Pinpoint the cell where the given text exists, returning its [X, Y] midpoint coordinate. 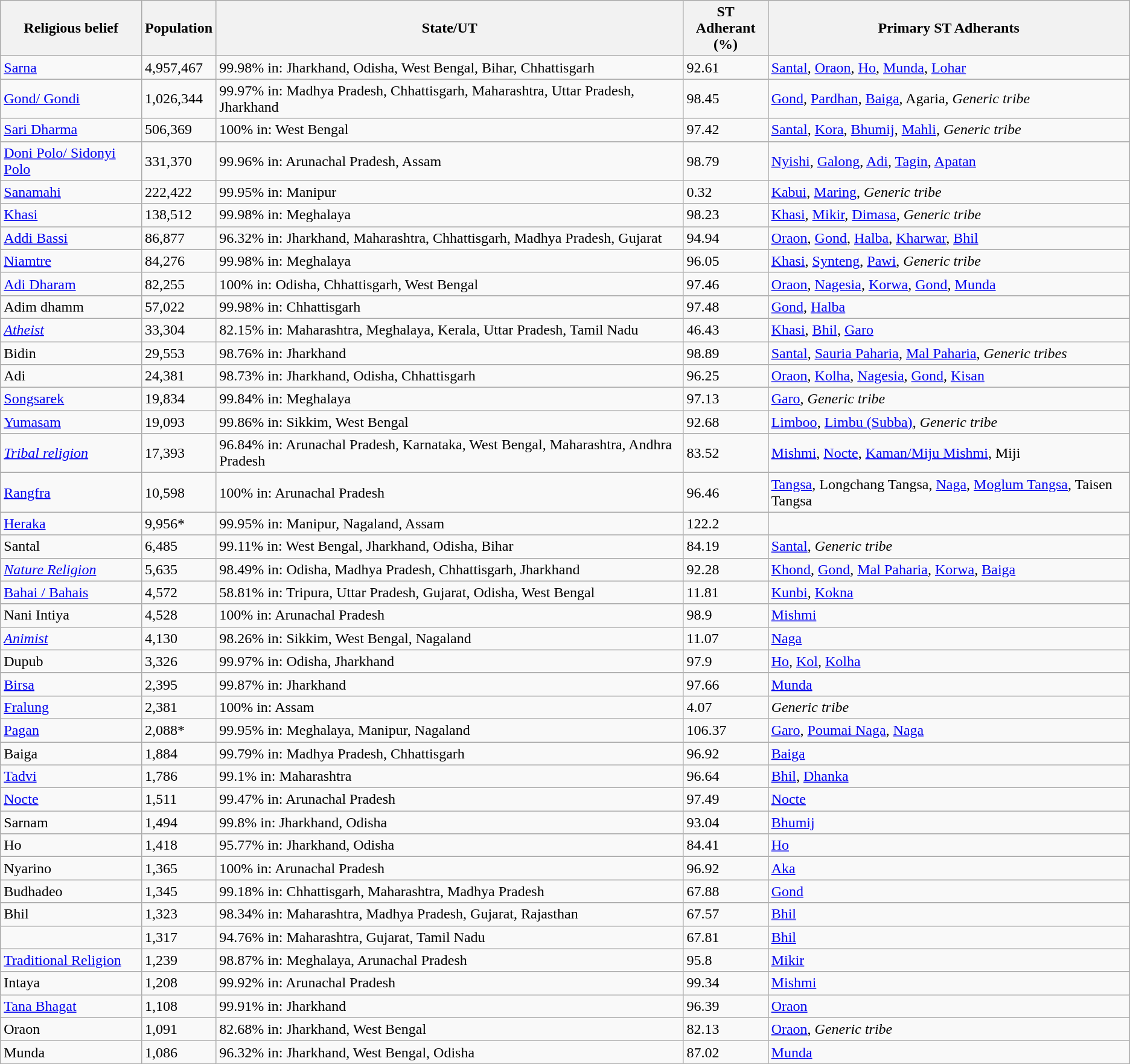
98.45 [726, 99]
Bhumij [949, 822]
1,884 [179, 753]
97.48 [726, 307]
Tribal religion [71, 453]
Garo, Poumai Naga, Naga [949, 730]
96.64 [726, 777]
99.1% in: Maharashtra [450, 777]
1,086 [179, 1052]
State/UT [450, 28]
1,239 [179, 960]
67.81 [726, 937]
Heraka [71, 524]
98.87% in: Meghalaya, Arunachal Pradesh [450, 960]
138,512 [179, 215]
Santal, Oraon, Ho, Munda, Lohar [949, 68]
Tadvi [71, 777]
1,786 [179, 777]
122.2 [726, 524]
99.86% in: Sikkim, West Bengal [450, 422]
98.23 [726, 215]
1,365 [179, 868]
83.52 [726, 453]
95.77% in: Jharkhand, Odisha [450, 845]
Gond [949, 891]
Tangsa, Longchang Tangsa, Naga, Moglum Tangsa, Taisen Tangsa [949, 493]
Khasi, Mikir, Dimasa, Generic tribe [949, 215]
96.39 [726, 1006]
Aka [949, 868]
Yumasam [71, 422]
99.84% in: Meghalaya [450, 399]
99.95% in: Manipur [450, 192]
82.13 [726, 1029]
Oraon, Nagesia, Korwa, Gond, Munda [949, 284]
5,635 [179, 569]
Primary ST Adherants [949, 28]
100% in: Odisha, Chhattisgarh, West Bengal [450, 284]
57,022 [179, 307]
95.8 [726, 960]
99.97% in: Odisha, Jharkhand [450, 661]
1,418 [179, 845]
Dupub [71, 661]
100% in: Assam [450, 707]
2,381 [179, 707]
Oraon, Generic tribe [949, 1029]
4,528 [179, 615]
Adi [71, 376]
67.57 [726, 914]
1,091 [179, 1029]
99.11% in: West Bengal, Jharkhand, Odisha, Bihar [450, 546]
331,370 [179, 161]
Sanamahi [71, 192]
Bhil, Dhanka [949, 777]
4,130 [179, 638]
Gond, Halba [949, 307]
97.49 [726, 800]
99.91% in: Jharkhand [450, 1006]
98.73% in: Jharkhand, Odisha, Chhattisgarh [450, 376]
Bidin [71, 353]
11.07 [726, 638]
82.15% in: Maharashtra, Meghalaya, Kerala, Uttar Pradesh, Tamil Nadu [450, 330]
Traditional Religion [71, 960]
96.32% in: Jharkhand, West Bengal, Odisha [450, 1052]
Santal, Kora, Bhumij, Mahli, Generic tribe [949, 130]
ST Adherant (%) [726, 28]
Nyarino [71, 868]
Garo, Generic tribe [949, 399]
Fralung [71, 707]
99.95% in: Meghalaya, Manipur, Nagaland [450, 730]
Naga [949, 638]
Generic tribe [949, 707]
98.34% in: Maharashtra, Madhya Pradesh, Gujarat, Rajasthan [450, 914]
94.76% in: Maharashtra, Gujarat, Tamil Nadu [450, 937]
4.07 [726, 707]
84,276 [179, 261]
84.19 [726, 546]
1,208 [179, 983]
10,598 [179, 493]
Doni Polo/ Sidonyi Polo [71, 161]
Intaya [71, 983]
Sarna [71, 68]
Sari Dharma [71, 130]
97.9 [726, 661]
1,026,344 [179, 99]
6,485 [179, 546]
1,323 [179, 914]
Sarnam [71, 822]
99.18% in: Chhattisgarh, Maharashtra, Madhya Pradesh [450, 891]
Population [179, 28]
29,553 [179, 353]
99.34 [726, 983]
17,393 [179, 453]
Religious belief [71, 28]
96.32% in: Jharkhand, Maharashtra, Chhattisgarh, Madhya Pradesh, Gujarat [450, 238]
Oraon, Gond, Halba, Kharwar, Bhil [949, 238]
Mishmi, Nocte, Kaman/Miju Mishmi, Miji [949, 453]
Kabui, Maring, Generic tribe [949, 192]
96.05 [726, 261]
98.79 [726, 161]
33,304 [179, 330]
100% in: West Bengal [450, 130]
Khasi [71, 215]
98.9 [726, 615]
97.13 [726, 399]
98.49% in: Odisha, Madhya Pradesh, Chhattisgarh, Jharkhand [450, 569]
9,956* [179, 524]
Oraon, Kolha, Nagesia, Gond, Kisan [949, 376]
Limboo, Limbu (Subba), Generic tribe [949, 422]
96.84% in: Arunachal Pradesh, Karnataka, West Bengal, Maharashtra, Andhra Pradesh [450, 453]
106.37 [726, 730]
97.66 [726, 684]
Bahai / Bahais [71, 592]
Kunbi, Kokna [949, 592]
96.46 [726, 493]
19,093 [179, 422]
19,834 [179, 399]
2,088* [179, 730]
1,317 [179, 937]
Nature Religion [71, 569]
Santal, Generic tribe [949, 546]
Santal [71, 546]
Pagan [71, 730]
Ho, Kol, Kolha [949, 661]
4,572 [179, 592]
Adi Dharam [71, 284]
98.89 [726, 353]
94.94 [726, 238]
46.43 [726, 330]
84.41 [726, 845]
11.81 [726, 592]
1,494 [179, 822]
96.25 [726, 376]
Niamtre [71, 261]
Gond/ Gondi [71, 99]
Khasi, Bhil, Garo [949, 330]
Rangfra [71, 493]
99.98% in: Chhattisgarh [450, 307]
82.68% in: Jharkhand, West Bengal [450, 1029]
24,381 [179, 376]
0.32 [726, 192]
Gond, Pardhan, Baiga, Agaria, Generic tribe [949, 99]
Addi Bassi [71, 238]
99.92% in: Arunachal Pradesh [450, 983]
99.8% in: Jharkhand, Odisha [450, 822]
82,255 [179, 284]
Adim dhamm [71, 307]
Tana Bhagat [71, 1006]
97.46 [726, 284]
67.88 [726, 891]
92.68 [726, 422]
87.02 [726, 1052]
Budhadeo [71, 891]
506,369 [179, 130]
Khond, Gond, Mal Paharia, Korwa, Baiga [949, 569]
Atheist [71, 330]
97.42 [726, 130]
99.95% in: Manipur, Nagaland, Assam [450, 524]
99.47% in: Arunachal Pradesh [450, 800]
98.26% in: Sikkim, West Bengal, Nagaland [450, 638]
99.96% in: Arunachal Pradesh, Assam [450, 161]
Animist [71, 638]
99.87% in: Jharkhand [450, 684]
Khasi, Synteng, Pawi, Generic tribe [949, 261]
99.98% in: Jharkhand, Odisha, West Bengal, Bihar, Chhattisgarh [450, 68]
93.04 [726, 822]
3,326 [179, 661]
1,108 [179, 1006]
Nyishi, Galong, Adi, Tagin, Apatan [949, 161]
86,877 [179, 238]
99.97% in: Madhya Pradesh, Chhattisgarh, Maharashtra, Uttar Pradesh, Jharkhand [450, 99]
222,422 [179, 192]
4,957,467 [179, 68]
Songsarek [71, 399]
92.28 [726, 569]
Nani Intiya [71, 615]
1,345 [179, 891]
99.79% in: Madhya Pradesh, Chhattisgarh [450, 753]
1,511 [179, 800]
Birsa [71, 684]
92.61 [726, 68]
98.76% in: Jharkhand [450, 353]
2,395 [179, 684]
Santal, Sauria Paharia, Mal Paharia, Generic tribes [949, 353]
58.81% in: Tripura, Uttar Pradesh, Gujarat, Odisha, West Bengal [450, 592]
Mikir [949, 960]
